Determine the (X, Y) coordinate at the center of the cell enclosing the given text.  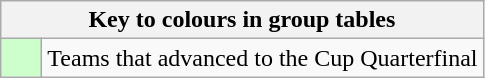
Teams that advanced to the Cup Quarterfinal (262, 58)
Key to colours in group tables (242, 20)
